Pinpoint the cell where the given text exists, returning its (x, y) midpoint coordinate. 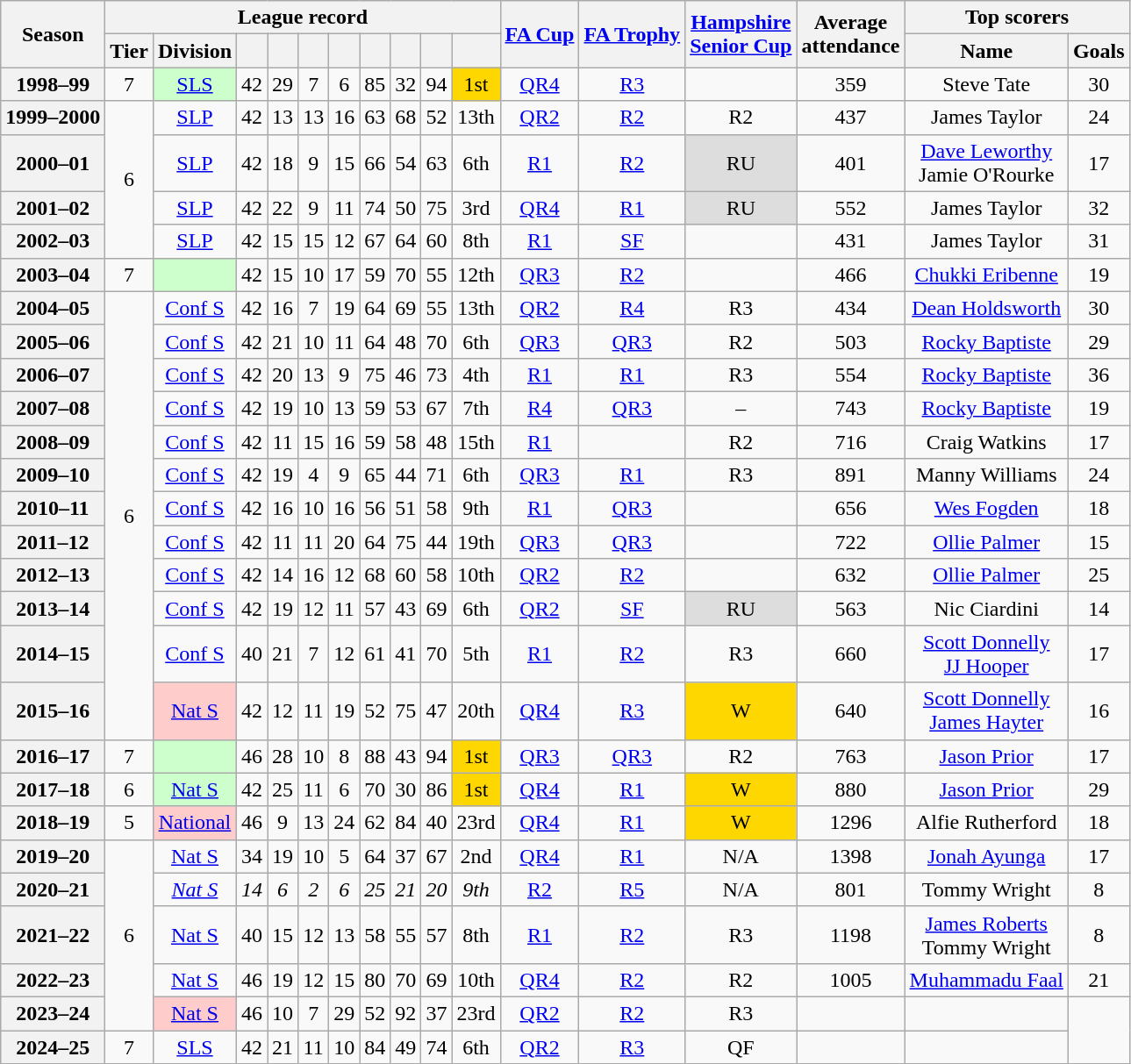
7th (476, 408)
47 (437, 711)
2002–03 (53, 241)
2018–19 (53, 823)
Dean Holdsworth (986, 308)
891 (851, 475)
2 (314, 889)
5th (476, 654)
15th (476, 441)
Jonah Ayunga (986, 856)
466 (851, 275)
880 (851, 789)
19th (476, 542)
1398 (851, 856)
– (741, 408)
632 (851, 575)
2024–25 (53, 1046)
86 (437, 789)
Manny Williams (986, 475)
28 (283, 756)
2013–14 (53, 609)
2020–21 (53, 889)
722 (851, 542)
QF (741, 1046)
2011–12 (53, 542)
36 (1099, 375)
660 (851, 654)
34 (253, 856)
1998–99 (53, 84)
2023–24 (53, 1013)
503 (851, 341)
2015–16 (53, 711)
50 (405, 208)
2003–04 (53, 275)
Craig Watkins (986, 441)
65 (376, 475)
HampshireSenior Cup (741, 34)
49 (405, 1046)
2010–11 (53, 509)
359 (851, 84)
401 (851, 163)
2022–23 (53, 980)
1999–2000 (53, 118)
R5 (632, 889)
Tier (130, 51)
66 (376, 163)
Muhammadu Faal (986, 980)
1198 (851, 935)
2016–17 (53, 756)
20th (476, 711)
743 (851, 408)
62 (376, 823)
Scott DonnellyJames Hayter (986, 711)
22 (283, 208)
Scott DonnellyJJ Hooper (986, 654)
2001–02 (53, 208)
85 (376, 84)
Chukki Eribenne (986, 275)
2000–01 (53, 163)
2005–06 (53, 341)
61 (376, 654)
53 (405, 408)
2019–20 (53, 856)
88 (376, 756)
Season (53, 34)
2nd (476, 856)
FA Trophy (632, 34)
Averageattendance (851, 34)
2014–15 (53, 654)
James RobertsTommy Wright (986, 935)
Dave LeworthyJamie O'Rourke (986, 163)
2012–13 (53, 575)
Top scorers (1017, 18)
FA Cup (540, 34)
801 (851, 889)
4 (314, 475)
Name (986, 51)
431 (851, 241)
552 (851, 208)
434 (851, 308)
3rd (476, 208)
554 (851, 375)
71 (437, 475)
2006–07 (53, 375)
51 (405, 509)
12th (476, 275)
2017–18 (53, 789)
National (195, 823)
2004–05 (53, 308)
Wes Fogden (986, 509)
4th (476, 375)
716 (851, 441)
437 (851, 118)
Tommy Wright (986, 889)
92 (405, 1013)
41 (405, 654)
Division (195, 51)
Steve Tate (986, 84)
640 (851, 711)
Goals (1099, 51)
Alfie Rutherford (986, 823)
League record (303, 18)
1296 (851, 823)
2009–10 (53, 475)
2007–08 (53, 408)
80 (376, 980)
Nic Ciardini (986, 609)
73 (437, 375)
56 (376, 509)
54 (405, 163)
763 (851, 756)
563 (851, 609)
2021–22 (53, 935)
31 (1099, 241)
656 (851, 509)
2008–09 (53, 441)
1005 (851, 980)
